For the text-containing cell, return its midpoint in (X, Y) coordinate format. 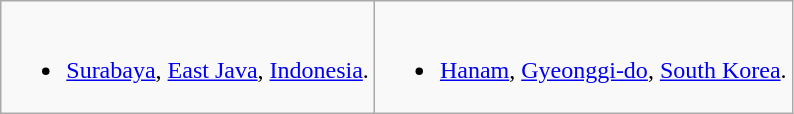
Hanam, Gyeonggi-do, South Korea. (583, 58)
Surabaya, East Java, Indonesia. (188, 58)
